For the text-containing cell, return its midpoint in (x, y) coordinate format. 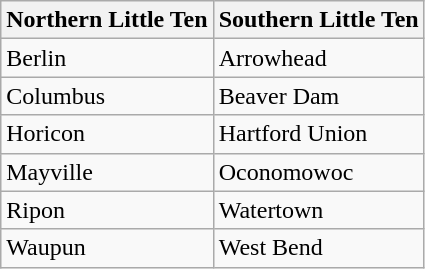
Columbus (107, 96)
Mayville (107, 172)
Arrowhead (318, 58)
Northern Little Ten (107, 20)
Waupun (107, 248)
Berlin (107, 58)
Hartford Union (318, 134)
Oconomowoc (318, 172)
West Bend (318, 248)
Horicon (107, 134)
Watertown (318, 210)
Southern Little Ten (318, 20)
Ripon (107, 210)
Beaver Dam (318, 96)
